Return the (X, Y) coordinate for the center point of the cell that contains the specified text.  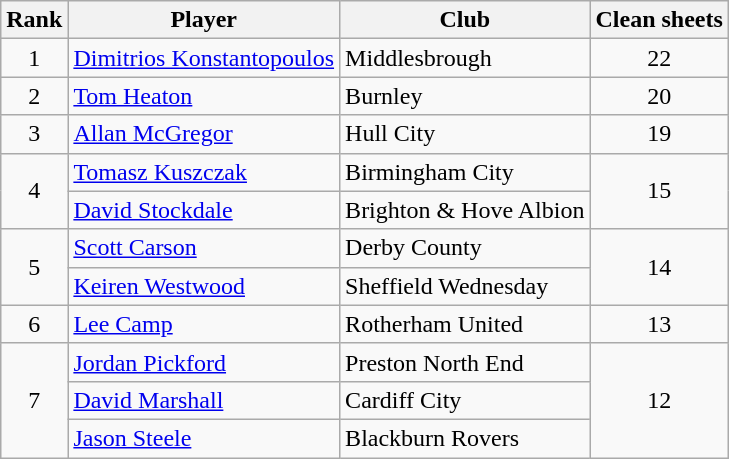
Scott Carson (204, 248)
Jason Steele (204, 438)
Dimitrios Konstantopoulos (204, 58)
Keiren Westwood (204, 286)
Cardiff City (465, 400)
Brighton & Hove Albion (465, 210)
Hull City (465, 134)
12 (659, 400)
Blackburn Rovers (465, 438)
15 (659, 191)
Burnley (465, 96)
2 (34, 96)
Jordan Pickford (204, 362)
Rank (34, 20)
Allan McGregor (204, 134)
Sheffield Wednesday (465, 286)
David Stockdale (204, 210)
Clean sheets (659, 20)
5 (34, 267)
Middlesbrough (465, 58)
David Marshall (204, 400)
20 (659, 96)
3 (34, 134)
19 (659, 134)
Birmingham City (465, 172)
Tom Heaton (204, 96)
1 (34, 58)
7 (34, 400)
4 (34, 191)
Tomasz Kuszczak (204, 172)
Club (465, 20)
14 (659, 267)
Preston North End (465, 362)
13 (659, 324)
Player (204, 20)
6 (34, 324)
22 (659, 58)
Rotherham United (465, 324)
Lee Camp (204, 324)
Derby County (465, 248)
